Search for the cell housing the specified text and yield its (X, Y) center coordinate. 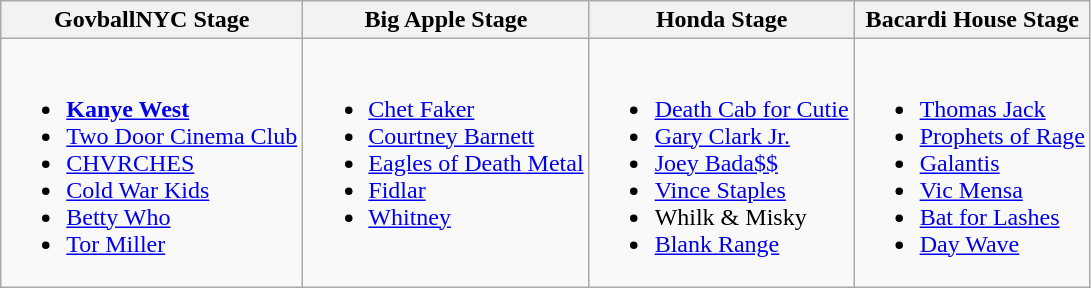
Chet FakerCourtney BarnettEagles of Death MetalFidlarWhitney (446, 163)
Thomas JackProphets of RageGalantisVic MensaBat for LashesDay Wave (972, 163)
GovballNYC Stage (152, 20)
Big Apple Stage (446, 20)
Bacardi House Stage (972, 20)
Kanye WestTwo Door Cinema ClubCHVRCHESCold War KidsBetty WhoTor Miller (152, 163)
Honda Stage (722, 20)
Death Cab for CutieGary Clark Jr.Joey Bada$$Vince StaplesWhilk & MiskyBlank Range (722, 163)
